Determine the (X, Y) coordinate at the center of the cell enclosing the given text.  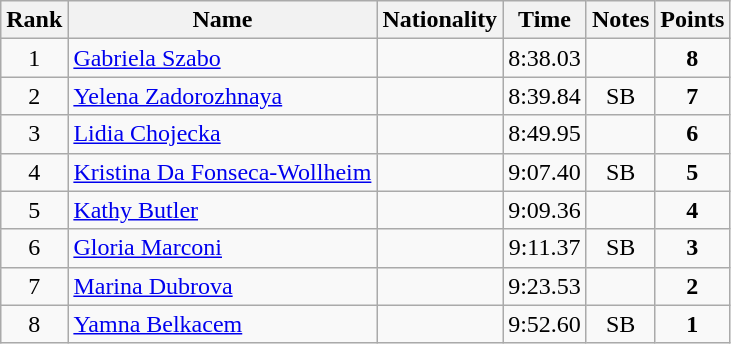
Yamna Belkacem (222, 324)
9:07.40 (545, 172)
9:52.60 (545, 324)
8:39.84 (545, 96)
Kristina Da Fonseca-Wollheim (222, 172)
9:09.36 (545, 210)
Time (545, 20)
8:38.03 (545, 58)
Yelena Zadorozhnaya (222, 96)
Nationality (440, 20)
9:11.37 (545, 248)
8:49.95 (545, 134)
Kathy Butler (222, 210)
9:23.53 (545, 286)
Gabriela Szabo (222, 58)
Notes (620, 20)
Gloria Marconi (222, 248)
Points (692, 20)
Name (222, 20)
Marina Dubrova (222, 286)
Lidia Chojecka (222, 134)
Rank (34, 20)
